Detect which cell encompasses the target text, then output its (x, y) center coordinate. 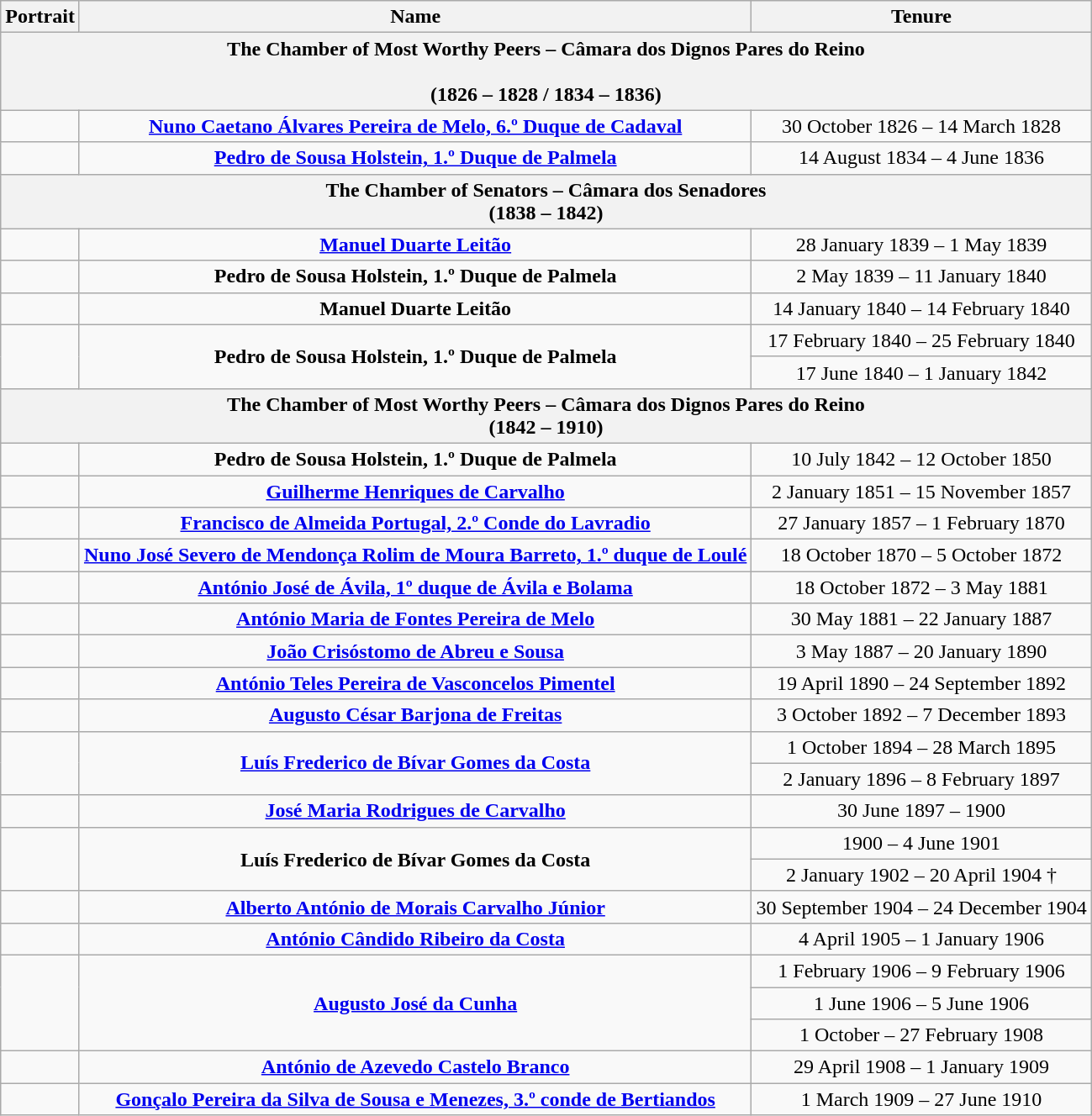
30 June 1897 – 1900 (921, 811)
Gonçalo Pereira da Silva de Sousa e Menezes, 3.º conde de Bertiandos (415, 1099)
The Chamber of Senators – Câmara dos Senadores(1838 – 1842) (546, 202)
Name (415, 17)
30 October 1826 – 14 March 1828 (921, 126)
28 January 1839 – 1 May 1839 (921, 245)
29 April 1908 – 1 January 1909 (921, 1067)
António de Azevedo Castelo Branco (415, 1067)
10 July 1842 – 12 October 1850 (921, 459)
3 May 1887 – 20 January 1890 (921, 651)
2 May 1839 – 11 January 1840 (921, 276)
1 October 1894 – 28 March 1895 (921, 747)
Portrait (40, 17)
3 October 1892 – 7 December 1893 (921, 715)
António José de Ávila, 1º duque de Ávila e Bolama (415, 587)
2 January 1851 – 15 November 1857 (921, 492)
18 October 1872 – 3 May 1881 (921, 587)
António Cândido Ribeiro da Costa (415, 939)
1 October – 27 February 1908 (921, 1035)
17 February 1840 – 25 February 1840 (921, 340)
2 January 1896 – 8 February 1897 (921, 779)
Augusto José da Cunha (415, 1003)
18 October 1870 – 5 October 1872 (921, 555)
António Teles Pereira de Vasconcelos Pimentel (415, 683)
1900 – 4 June 1901 (921, 843)
José Maria Rodrigues de Carvalho (415, 811)
Tenure (921, 17)
João Crisóstomo de Abreu e Sousa (415, 651)
14 January 1840 – 14 February 1840 (921, 308)
1 February 1906 – 9 February 1906 (921, 971)
The Chamber of Most Worthy Peers – Câmara dos Dignos Pares do Reino(1842 – 1910) (546, 415)
2 January 1902 – 20 April 1904 † (921, 875)
Francisco de Almeida Portugal, 2.º Conde do Lavradio (415, 524)
Alberto António de Morais Carvalho Júnior (415, 907)
1 March 1909 – 27 June 1910 (921, 1099)
4 April 1905 – 1 January 1906 (921, 939)
The Chamber of Most Worthy Peers – Câmara dos Dignos Pares do Reino(1826 – 1828 / 1834 – 1836) (546, 71)
30 May 1881 – 22 January 1887 (921, 619)
Augusto César Barjona de Freitas (415, 715)
19 April 1890 – 24 September 1892 (921, 683)
30 September 1904 – 24 December 1904 (921, 907)
1 June 1906 – 5 June 1906 (921, 1003)
António Maria de Fontes Pereira de Melo (415, 619)
Nuno José Severo de Mendonça Rolim de Moura Barreto, 1.º duque de Loulé (415, 555)
Nuno Caetano Álvares Pereira de Melo, 6.º Duque de Cadaval (415, 126)
Guilherme Henriques de Carvalho (415, 492)
17 June 1840 – 1 January 1842 (921, 372)
14 August 1834 – 4 June 1836 (921, 158)
27 January 1857 – 1 February 1870 (921, 524)
